Extract the (x, y) coordinate from the center of the cell holding the provided text.  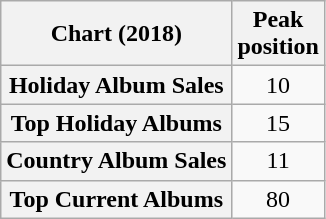
Holiday Album Sales (116, 85)
Top Current Albums (116, 199)
10 (278, 85)
80 (278, 199)
Top Holiday Albums (116, 123)
Peak position (278, 34)
Country Album Sales (116, 161)
11 (278, 161)
Chart (2018) (116, 34)
15 (278, 123)
